Search for the cell housing the specified text and yield its [X, Y] center coordinate. 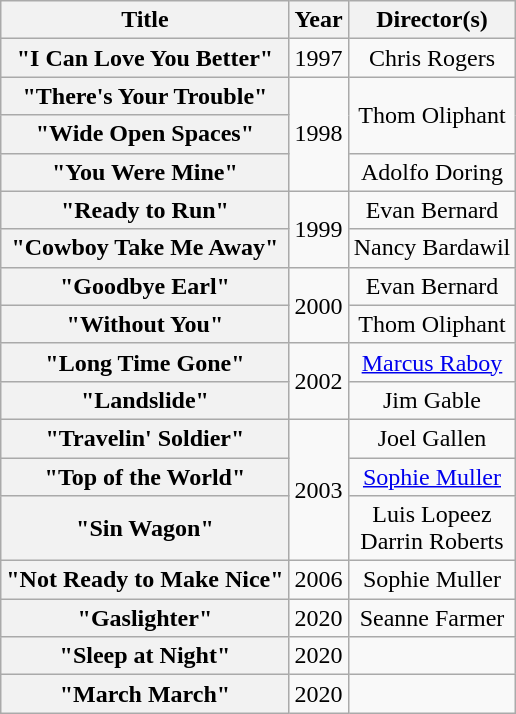
"March March" [145, 694]
Adolfo Doring [432, 172]
"Cowboy Take Me Away" [145, 248]
Title [145, 20]
"Travelin' Soldier" [145, 438]
2003 [318, 490]
"Landslide" [145, 400]
1997 [318, 58]
1999 [318, 229]
Marcus Raboy [432, 362]
Year [318, 20]
Chris Rogers [432, 58]
"I Can Love You Better" [145, 58]
Luis LopeezDarrin Roberts [432, 528]
"Sin Wagon" [145, 528]
Seanne Farmer [432, 618]
"Long Time Gone" [145, 362]
"Top of the World" [145, 477]
"Ready to Run" [145, 210]
"Sleep at Night" [145, 656]
Joel Gallen [432, 438]
2000 [318, 305]
Director(s) [432, 20]
2006 [318, 580]
1998 [318, 134]
"Wide Open Spaces" [145, 134]
"Not Ready to Make Nice" [145, 580]
"You Were Mine" [145, 172]
2002 [318, 381]
"Goodbye Earl" [145, 286]
"Gaslighter" [145, 618]
Jim Gable [432, 400]
"Without You" [145, 324]
"There's Your Trouble" [145, 96]
Nancy Bardawil [432, 248]
